Pinpoint the cell where the given text exists, returning its [X, Y] midpoint coordinate. 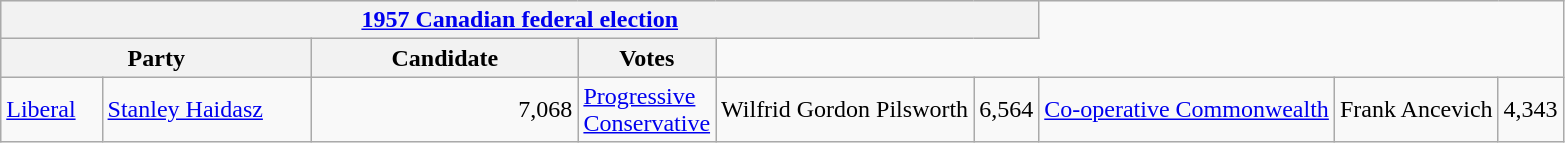
Candidate [445, 58]
Wilfrid Gordon Pilsworth [845, 110]
Co-operative Commonwealth [1187, 110]
1957 Canadian federal election [520, 20]
7,068 [445, 110]
6,564 [1006, 110]
4,343 [1530, 110]
Stanley Haidasz [207, 110]
Liberal [52, 110]
Votes [647, 58]
Party [156, 58]
Frank Ancevich [1416, 110]
Progressive Conservative [647, 110]
